Provide the (X, Y) coordinate of the cell's center where the given text is located.  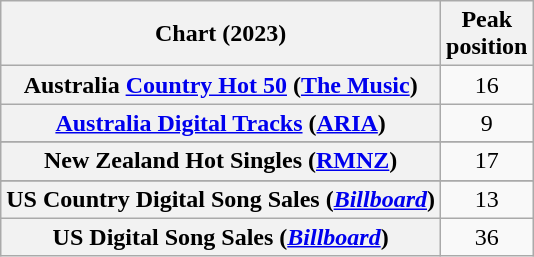
9 (487, 123)
17 (487, 161)
36 (487, 237)
New Zealand Hot Singles (RMNZ) (221, 161)
US Country Digital Song Sales (Billboard) (221, 199)
13 (487, 199)
Australia Country Hot 50 (The Music) (221, 85)
Chart (2023) (221, 34)
Peakposition (487, 34)
Australia Digital Tracks (ARIA) (221, 123)
16 (487, 85)
US Digital Song Sales (Billboard) (221, 237)
